Identify which cell holds the provided text, then report its (X, Y) central coordinate. 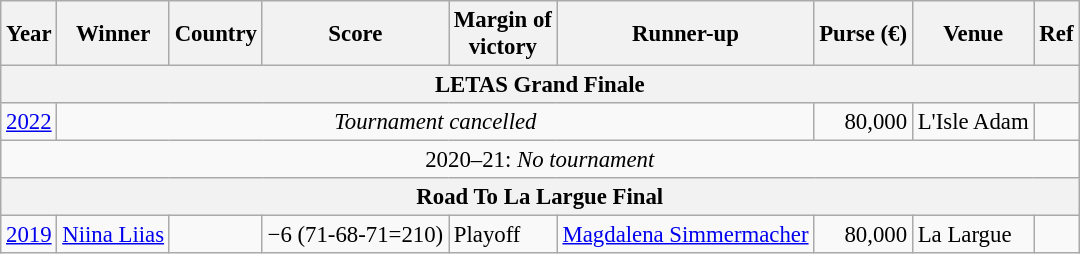
L'Isle Adam (973, 122)
Niina Liias (113, 235)
Runner-up (686, 34)
2022 (29, 122)
La Largue (973, 235)
Playoff (502, 235)
Ref (1056, 34)
2020–21: No tournament (540, 160)
Venue (973, 34)
2019 (29, 235)
Winner (113, 34)
Road To La Largue Final (540, 197)
Margin ofvictory (502, 34)
LETAS Grand Finale (540, 85)
Year (29, 34)
Tournament cancelled (436, 122)
Country (216, 34)
Purse (€) (864, 34)
Score (355, 34)
−6 (71-68-71=210) (355, 235)
Magdalena Simmermacher (686, 235)
